Locate the cell with the specified text and output its [X, Y] center coordinate. 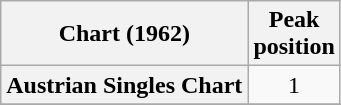
Peakposition [294, 34]
1 [294, 85]
Chart (1962) [124, 34]
Austrian Singles Chart [124, 85]
